Capture the cell that displays the provided text and extract its (X, Y) central coordinate. 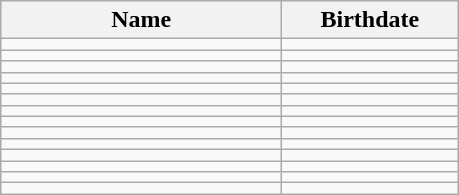
Name (142, 20)
Birthdate (370, 20)
